Pinpoint the cell where the given text exists, returning its (X, Y) midpoint coordinate. 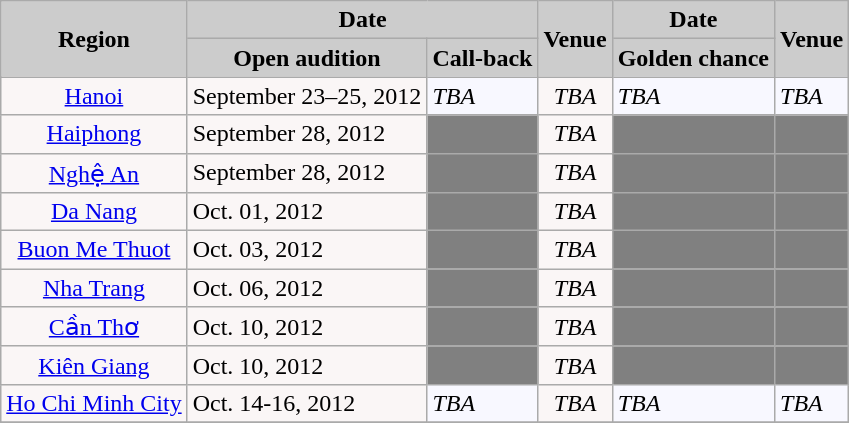
Ho Chi Minh City (94, 403)
Region (94, 39)
Haiphong (94, 134)
Nha Trang (94, 288)
Call-back (482, 58)
Oct. 14-16, 2012 (307, 403)
Hanoi (94, 96)
Golden chance (693, 58)
Nghệ An (94, 173)
Kiên Giang (94, 365)
Oct. 03, 2012 (307, 250)
Oct. 01, 2012 (307, 212)
Oct. 06, 2012 (307, 288)
Cần Thơ (94, 327)
Buon Me Thuot (94, 250)
Da Nang (94, 212)
Open audition (307, 58)
September 23–25, 2012 (307, 96)
